From the cell containing the given text, extract its center point as (X, Y) coordinate. 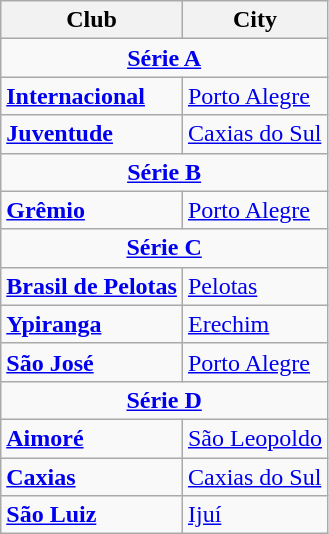
Ijuí (254, 515)
Série A (164, 58)
City (254, 20)
Internacional (92, 96)
Aimoré (92, 438)
Erechim (254, 324)
Série C (164, 248)
São José (92, 362)
Pelotas (254, 286)
São Luiz (92, 515)
Série B (164, 172)
São Leopoldo (254, 438)
Juventude (92, 134)
Club (92, 20)
Caxias (92, 477)
Ypiranga (92, 324)
Brasil de Pelotas (92, 286)
Grêmio (92, 210)
Série D (164, 400)
